Locate the cell with the specified text and output its (X, Y) center coordinate. 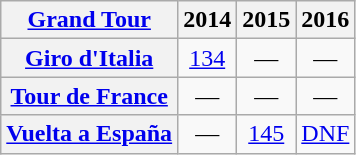
Giro d'Italia (90, 58)
134 (208, 58)
2014 (208, 20)
2015 (266, 20)
DNF (326, 134)
Grand Tour (90, 20)
Vuelta a España (90, 134)
Tour de France (90, 96)
2016 (326, 20)
145 (266, 134)
